Detect which cell encompasses the target text, then output its [X, Y] center coordinate. 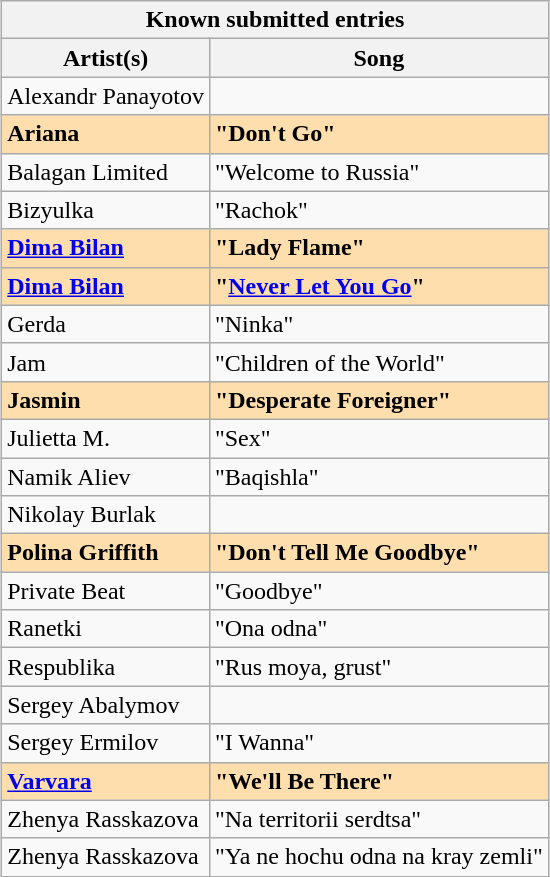
Sergey Abalymov [106, 705]
Respublika [106, 667]
"Ninka" [378, 324]
Namik Aliev [106, 477]
"Na territorii serdtsa" [378, 819]
"Goodbye" [378, 591]
"Don't Tell Me Goodbye" [378, 553]
Known submitted entries [275, 20]
Jasmin [106, 400]
Gerda [106, 324]
Jam [106, 362]
"Baqishla" [378, 477]
Artist(s) [106, 58]
"Rus moya, grust" [378, 667]
Bizyulka [106, 210]
"Ya ne hochu odna na kray zemli" [378, 857]
Ranetki [106, 629]
"Desperate Foreigner" [378, 400]
"Ona odna" [378, 629]
Private Beat [106, 591]
"I Wanna" [378, 743]
"Children of the World" [378, 362]
Alexandr Panayotov [106, 96]
"Rachok" [378, 210]
"Sex" [378, 438]
"Never Let You Go" [378, 286]
Nikolay Burlak [106, 515]
Polina Griffith [106, 553]
Balagan Limited [106, 172]
"We'll Be There" [378, 781]
"Don't Go" [378, 134]
"Welcome to Russia" [378, 172]
"Lady Flame" [378, 248]
Sergey Ermilov [106, 743]
Song [378, 58]
Julietta M. [106, 438]
Varvara [106, 781]
Ariana [106, 134]
